Search for the cell housing the specified text and yield its (x, y) center coordinate. 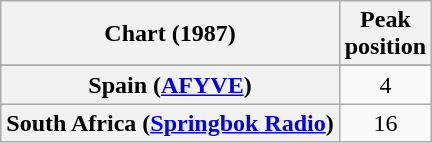
4 (385, 85)
16 (385, 123)
Chart (1987) (170, 34)
Spain (AFYVE) (170, 85)
Peakposition (385, 34)
South Africa (Springbok Radio) (170, 123)
